Return the (x, y) coordinate for the center point of the cell that contains the specified text.  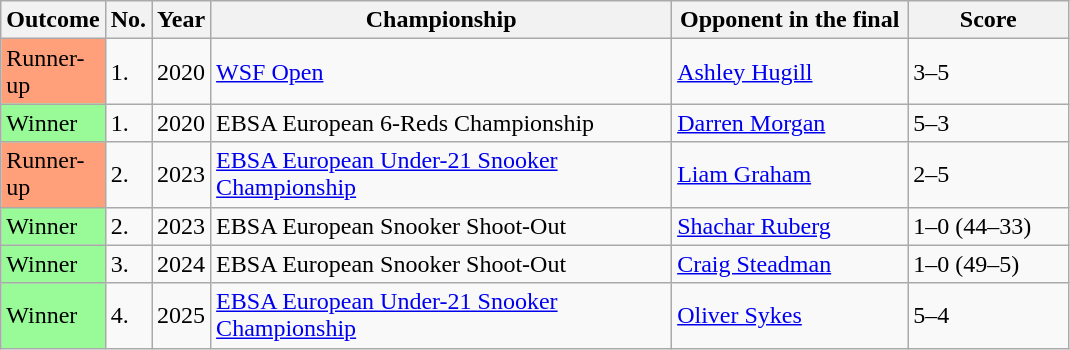
2024 (182, 264)
EBSA European 6-Reds Championship (442, 123)
Liam Graham (790, 174)
2–5 (988, 174)
Ashley Hugill (790, 72)
Shachar Ruberg (790, 226)
1–0 (49–5) (988, 264)
Opponent in the final (790, 20)
3–5 (988, 72)
Craig Steadman (790, 264)
Championship (442, 20)
Oliver Sykes (790, 316)
Darren Morgan (790, 123)
3. (128, 264)
No. (128, 20)
Year (182, 20)
1–0 (44–33) (988, 226)
Outcome (53, 20)
5–3 (988, 123)
WSF Open (442, 72)
2025 (182, 316)
5–4 (988, 316)
4. (128, 316)
Score (988, 20)
